Provide the [X, Y] coordinate of the cell's center where the given text is located.  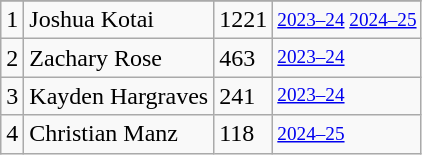
1 [12, 20]
241 [244, 96]
2024–25 [347, 134]
2023–24 2024–25 [347, 20]
Joshua Kotai [119, 20]
Zachary Rose [119, 58]
1221 [244, 20]
463 [244, 58]
4 [12, 134]
2 [12, 58]
Kayden Hargraves [119, 96]
3 [12, 96]
118 [244, 134]
Christian Manz [119, 134]
